Scan for the cell matching the given text and deliver its (x, y) coordinate at center. 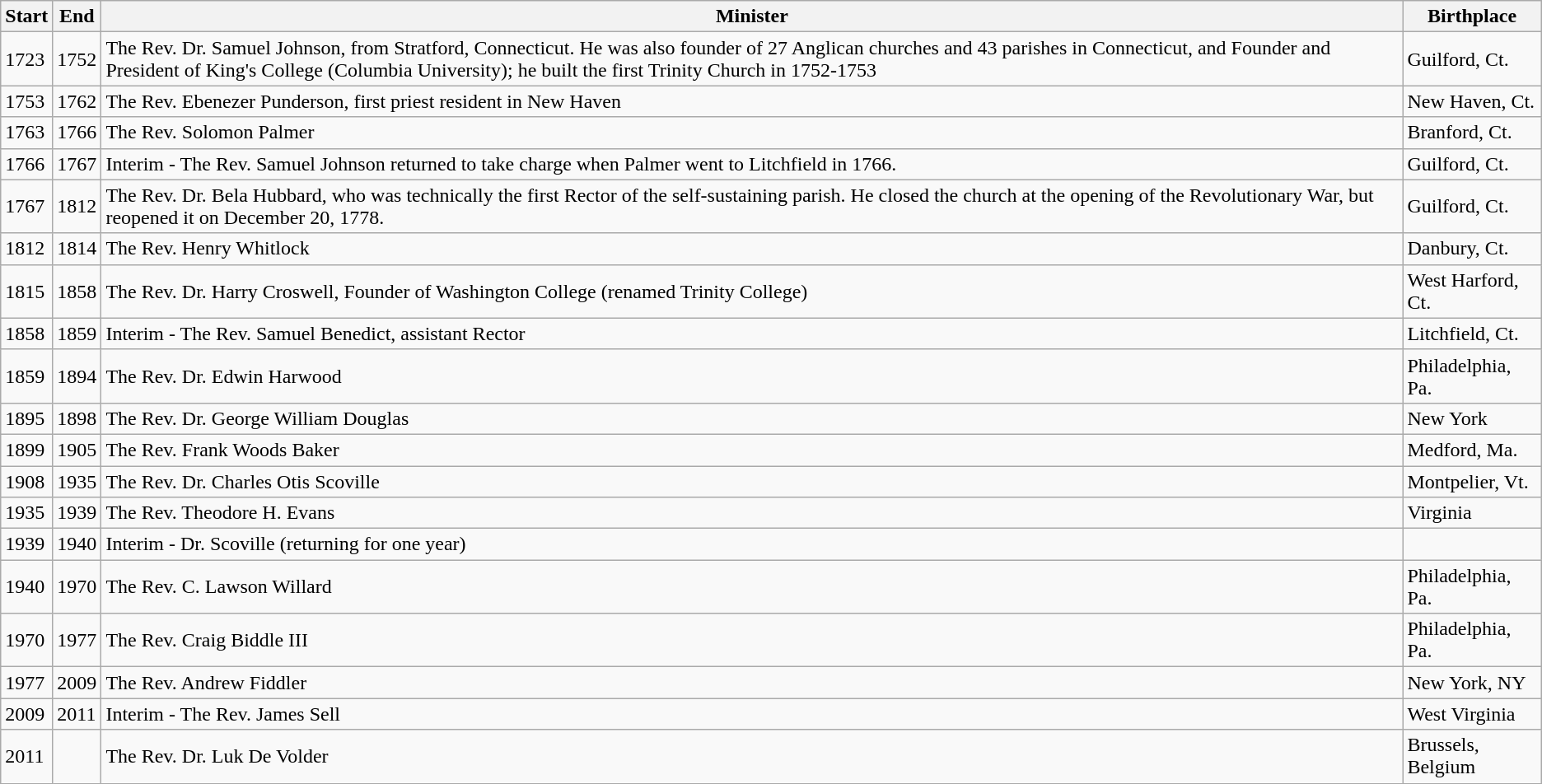
Brussels, Belgium (1472, 756)
1762 (77, 101)
1752 (77, 59)
West Virginia (1472, 714)
Interim - The Rev. Samuel Johnson returned to take charge when Palmer went to Litchfield in 1766. (752, 164)
New York, NY (1472, 683)
The Rev. Ebenezer Punderson, first priest resident in New Haven (752, 101)
The Rev. Dr. Luk De Volder (752, 756)
Montpelier, Vt. (1472, 482)
The Rev. Henry Whitlock (752, 249)
Litchfield, Ct. (1472, 334)
1908 (26, 482)
The Rev. C. Lawson Willard (752, 586)
Interim - The Rev. Samuel Benedict, assistant Rector (752, 334)
1894 (77, 376)
The Rev. Dr. Harry Croswell, Founder of Washington College (renamed Trinity College) (752, 292)
The Rev. Craig Biddle III (752, 641)
1905 (77, 450)
Interim - Dr. Scoville (returning for one year) (752, 544)
1723 (26, 59)
New Haven, Ct. (1472, 101)
The Rev. Dr. George William Douglas (752, 418)
The Rev. Theodore H. Evans (752, 513)
Minister (752, 16)
New York (1472, 418)
Birthplace (1472, 16)
Danbury, Ct. (1472, 249)
1815 (26, 292)
The Rev. Frank Woods Baker (752, 450)
Medford, Ma. (1472, 450)
1895 (26, 418)
The Rev. Dr. Edwin Harwood (752, 376)
Interim - The Rev. James Sell (752, 714)
1753 (26, 101)
1814 (77, 249)
1763 (26, 133)
End (77, 16)
Virginia (1472, 513)
The Rev. Solomon Palmer (752, 133)
The Rev. Andrew Fiddler (752, 683)
West Harford, Ct. (1472, 292)
The Rev. Dr. Charles Otis Scoville (752, 482)
1899 (26, 450)
Branford, Ct. (1472, 133)
Start (26, 16)
1898 (77, 418)
